Determine the [X, Y] coordinate at the center of the cell enclosing the given text.  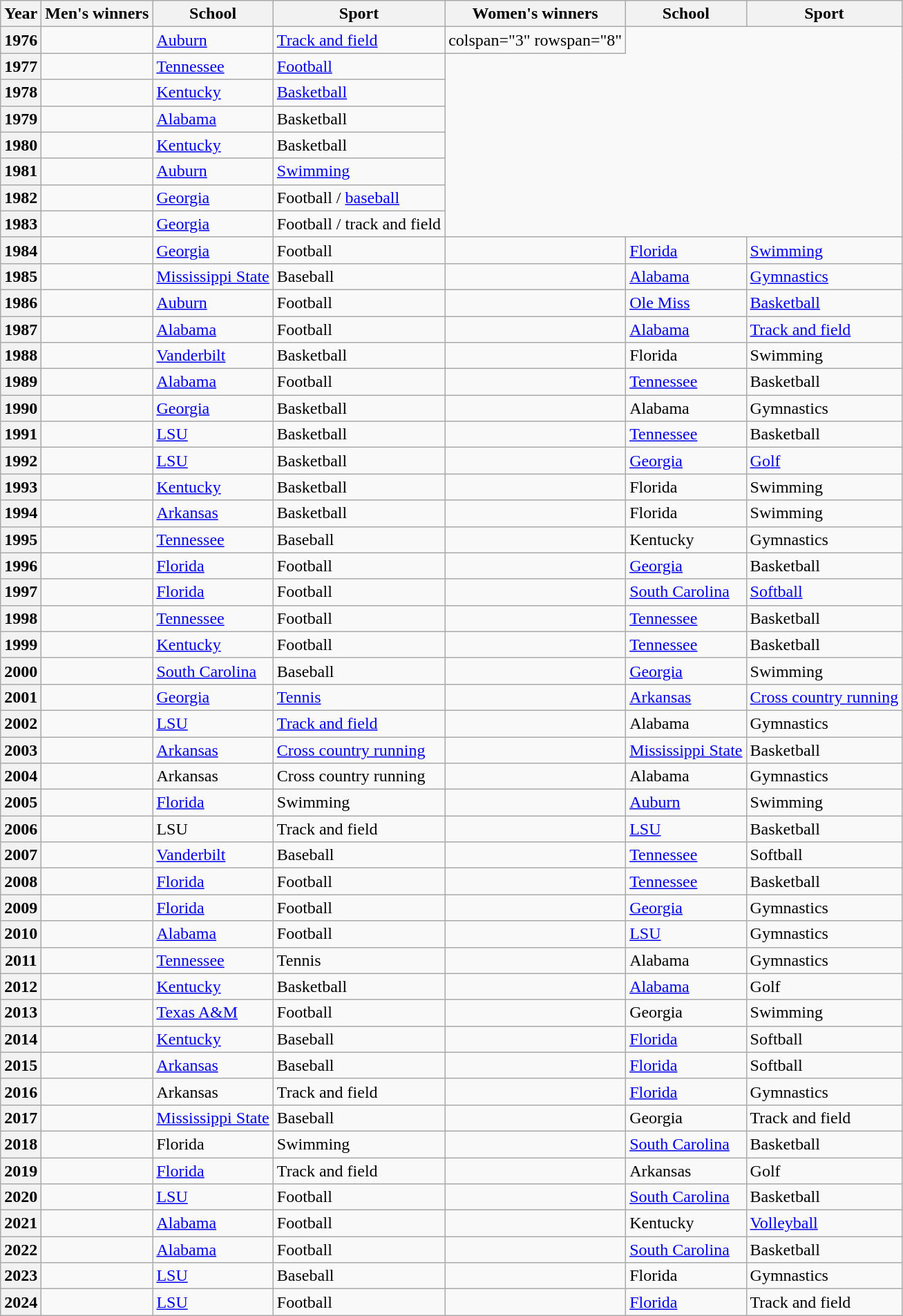
2000 [21, 671]
1981 [21, 171]
2023 [21, 1276]
2007 [21, 855]
1991 [21, 435]
Football / baseball [359, 198]
2004 [21, 776]
Football / track and field [359, 224]
2024 [21, 1302]
1983 [21, 224]
2018 [21, 1144]
1977 [21, 66]
Women's winners [535, 14]
1978 [21, 93]
1998 [21, 618]
1994 [21, 513]
2021 [21, 1223]
1992 [21, 461]
1993 [21, 487]
1996 [21, 566]
1990 [21, 408]
Ole Miss [686, 303]
Year [21, 14]
colspan="3" rowspan="8" [535, 40]
2016 [21, 1091]
2001 [21, 697]
2020 [21, 1197]
1989 [21, 382]
Volleyball [824, 1223]
2006 [21, 829]
2008 [21, 881]
2010 [21, 934]
1982 [21, 198]
1976 [21, 40]
1995 [21, 540]
2015 [21, 1065]
2009 [21, 908]
2005 [21, 803]
2011 [21, 960]
1988 [21, 356]
2002 [21, 723]
1979 [21, 119]
2019 [21, 1171]
2017 [21, 1118]
2003 [21, 750]
Men's winners [97, 14]
1985 [21, 276]
1986 [21, 303]
1980 [21, 145]
1999 [21, 645]
2013 [21, 1013]
1984 [21, 250]
2014 [21, 1039]
2012 [21, 986]
1997 [21, 592]
2022 [21, 1250]
Texas A&M [213, 1013]
1987 [21, 330]
